For the text-containing cell, return its midpoint in [x, y] coordinate format. 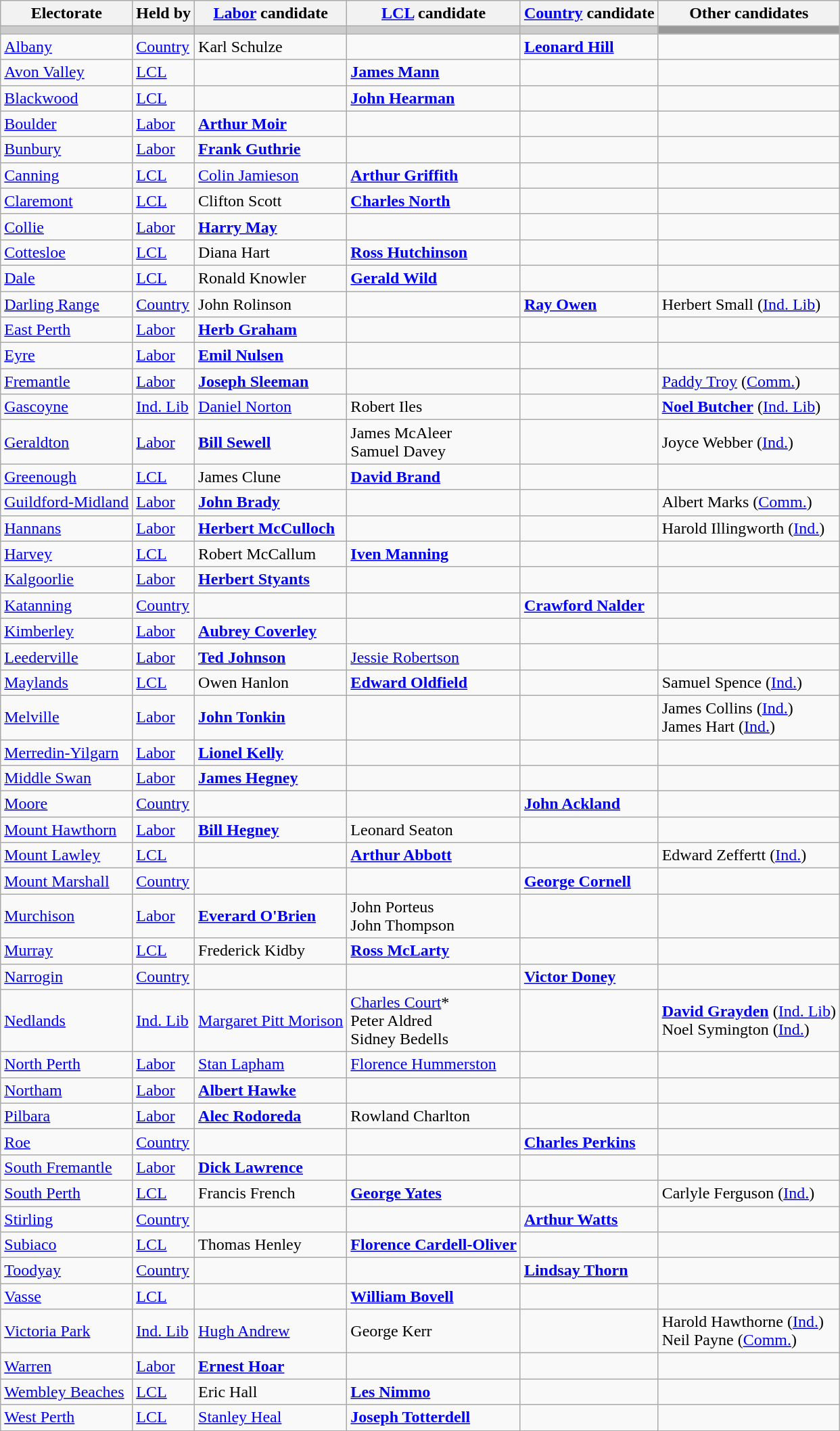
Everard O'Brien [271, 916]
Boulder [66, 124]
Noel Butcher (Ind. Lib) [749, 407]
Carlyle Ferguson (Ind.) [749, 1193]
Arthur Moir [271, 124]
Alec Rodoreda [271, 1116]
James Hegney [271, 778]
Eyre [66, 356]
Robert Iles [434, 407]
Stirling [66, 1219]
Katanning [66, 605]
James Clune [271, 477]
Electorate [66, 14]
Victor Doney [589, 977]
Lindsay Thorn [589, 1271]
Joseph Totterdell [434, 1417]
Victoria Park [66, 1331]
David Brand [434, 477]
Arthur Griffith [434, 175]
Avon Valley [66, 72]
Paddy Troy (Comm.) [749, 381]
Joyce Webber (Ind.) [749, 442]
Herb Graham [271, 330]
Cottesloe [66, 252]
Diana Hart [271, 252]
Herbert Small (Ind. Lib) [749, 304]
Gascoyne [66, 407]
Middle Swan [66, 778]
Murchison [66, 916]
Other candidates [749, 14]
Bunbury [66, 149]
Harvey [66, 554]
James McAleer Samuel Davey [434, 442]
Leonard Seaton [434, 830]
Arthur Watts [589, 1219]
Hugh Andrew [271, 1331]
Robert McCallum [271, 554]
Merredin-Yilgarn [66, 753]
Northam [66, 1090]
John Ackland [589, 804]
Albert Marks (Comm.) [749, 502]
Wembley Beaches [66, 1392]
South Fremantle [66, 1167]
Ronald Knowler [271, 278]
Aubrey Coverley [271, 631]
Owen Hanlon [271, 682]
Samuel Spence (Ind.) [749, 682]
Warren [66, 1366]
East Perth [66, 330]
Harold Illingworth (Ind.) [749, 528]
Edward Zeffertt (Ind.) [749, 855]
John Brady [271, 502]
Leonard Hill [589, 47]
John Rolinson [271, 304]
David Grayden (Ind. Lib) Noel Symington (Ind.) [749, 1021]
Ernest Hoar [271, 1366]
Daniel Norton [271, 407]
Colin Jamieson [271, 175]
Les Nimmo [434, 1392]
John Hearman [434, 98]
Held by [164, 14]
Maylands [66, 682]
Greenough [66, 477]
Toodyay [66, 1271]
Rowland Charlton [434, 1116]
LCL candidate [434, 14]
Hannans [66, 528]
Darling Range [66, 304]
Frederick Kidby [271, 951]
Charles North [434, 201]
Joseph Sleeman [271, 381]
Margaret Pitt Morison [271, 1021]
George Cornell [589, 881]
Mount Marshall [66, 881]
Edward Oldfield [434, 682]
Claremont [66, 201]
Francis French [271, 1193]
Jessie Robertson [434, 657]
Bill Hegney [271, 830]
Lionel Kelly [271, 753]
Harold Hawthorne (Ind.) Neil Payne (Comm.) [749, 1331]
Florence Hummerston [434, 1064]
John Porteus John Thompson [434, 916]
Country candidate [589, 14]
Stan Lapham [271, 1064]
West Perth [66, 1417]
Subiaco [66, 1245]
Roe [66, 1142]
Melville [66, 717]
Karl Schulze [271, 47]
Crawford Nalder [589, 605]
George Yates [434, 1193]
Murray [66, 951]
South Perth [66, 1193]
Labor candidate [271, 14]
Moore [66, 804]
Dale [66, 278]
Charles Court* Peter Aldred Sidney Bedells [434, 1021]
Canning [66, 175]
Iven Manning [434, 554]
Ted Johnson [271, 657]
James Collins (Ind.) James Hart (Ind.) [749, 717]
Emil Nulsen [271, 356]
Ray Owen [589, 304]
Ross McLarty [434, 951]
Clifton Scott [271, 201]
Gerald Wild [434, 278]
Albany [66, 47]
Stanley Heal [271, 1417]
Kalgoorlie [66, 580]
Dick Lawrence [271, 1167]
Ross Hutchinson [434, 252]
Guildford-Midland [66, 502]
Leederville [66, 657]
Narrogin [66, 977]
Nedlands [66, 1021]
Fremantle [66, 381]
Collie [66, 227]
Charles Perkins [589, 1142]
Pilbara [66, 1116]
North Perth [66, 1064]
Kimberley [66, 631]
Blackwood [66, 98]
Florence Cardell-Oliver [434, 1245]
Vasse [66, 1296]
James Mann [434, 72]
Harry May [271, 227]
Bill Sewell [271, 442]
Mount Hawthorn [66, 830]
Arthur Abbott [434, 855]
Albert Hawke [271, 1090]
Geraldton [66, 442]
John Tonkin [271, 717]
Frank Guthrie [271, 149]
George Kerr [434, 1331]
Eric Hall [271, 1392]
Herbert McCulloch [271, 528]
Thomas Henley [271, 1245]
William Bovell [434, 1296]
Herbert Styants [271, 580]
Mount Lawley [66, 855]
